Output the [x, y] coordinate of the center of the cell containing the given text.  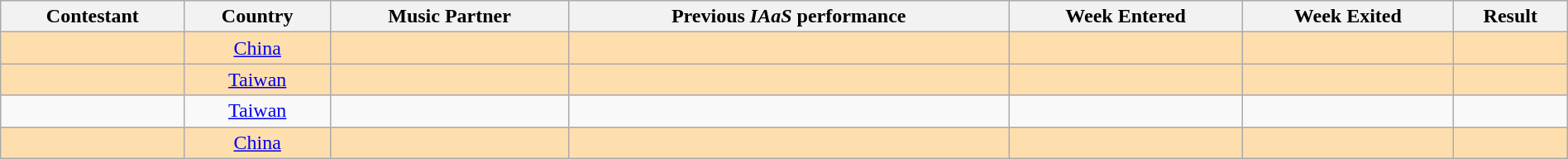
Country [257, 17]
Result [1510, 17]
Week Entered [1126, 17]
Week Exited [1348, 17]
Contestant [93, 17]
Previous IAaS performance [789, 17]
Music Partner [449, 17]
